Capture the cell that displays the provided text and extract its [X, Y] central coordinate. 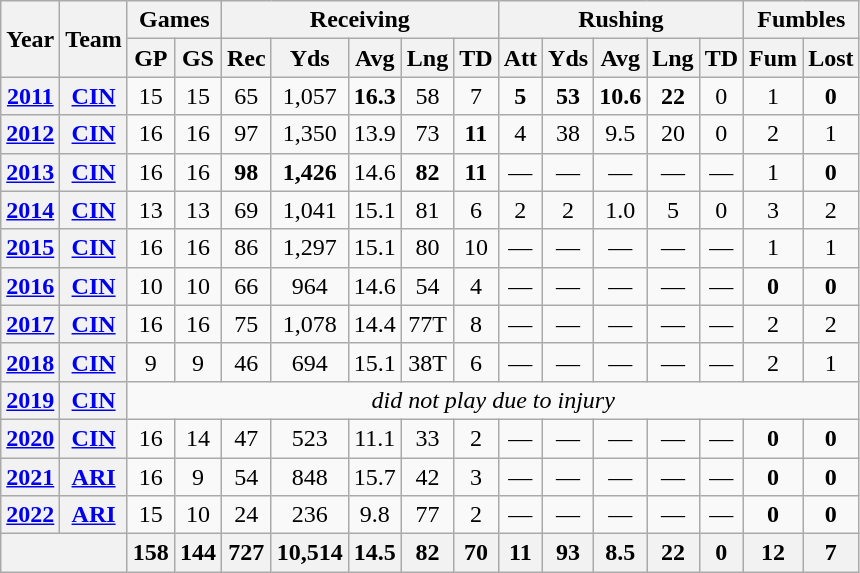
1,078 [310, 324]
Receiving [360, 20]
Lost [831, 58]
2015 [30, 248]
10.6 [620, 96]
1.0 [620, 210]
2021 [30, 477]
1,297 [310, 248]
38T [427, 362]
694 [310, 362]
2013 [30, 172]
14.5 [374, 553]
848 [310, 477]
2017 [30, 324]
2016 [30, 286]
9.5 [620, 134]
1,057 [310, 96]
70 [476, 553]
93 [568, 553]
GP [150, 58]
47 [246, 438]
2019 [30, 400]
236 [310, 515]
2011 [30, 96]
10,514 [310, 553]
24 [246, 515]
Fum [774, 58]
81 [427, 210]
58 [427, 96]
13.9 [374, 134]
144 [198, 553]
727 [246, 553]
46 [246, 362]
77 [427, 515]
73 [427, 134]
20 [673, 134]
Rec [246, 58]
15.7 [374, 477]
Games [174, 20]
158 [150, 553]
1,041 [310, 210]
77T [427, 324]
8 [476, 324]
2014 [30, 210]
Team [94, 39]
2020 [30, 438]
11.1 [374, 438]
14 [198, 438]
523 [310, 438]
86 [246, 248]
9.8 [374, 515]
38 [568, 134]
1,350 [310, 134]
Rushing [620, 20]
1,426 [310, 172]
75 [246, 324]
did not play due to injury [493, 400]
80 [427, 248]
14.4 [374, 324]
53 [568, 96]
12 [774, 553]
2022 [30, 515]
33 [427, 438]
2012 [30, 134]
69 [246, 210]
GS [198, 58]
16.3 [374, 96]
98 [246, 172]
42 [427, 477]
2018 [30, 362]
964 [310, 286]
66 [246, 286]
Year [30, 39]
97 [246, 134]
Att [520, 58]
65 [246, 96]
Fumbles [802, 20]
8.5 [620, 553]
